Capture the cell that displays the provided text and extract its [X, Y] central coordinate. 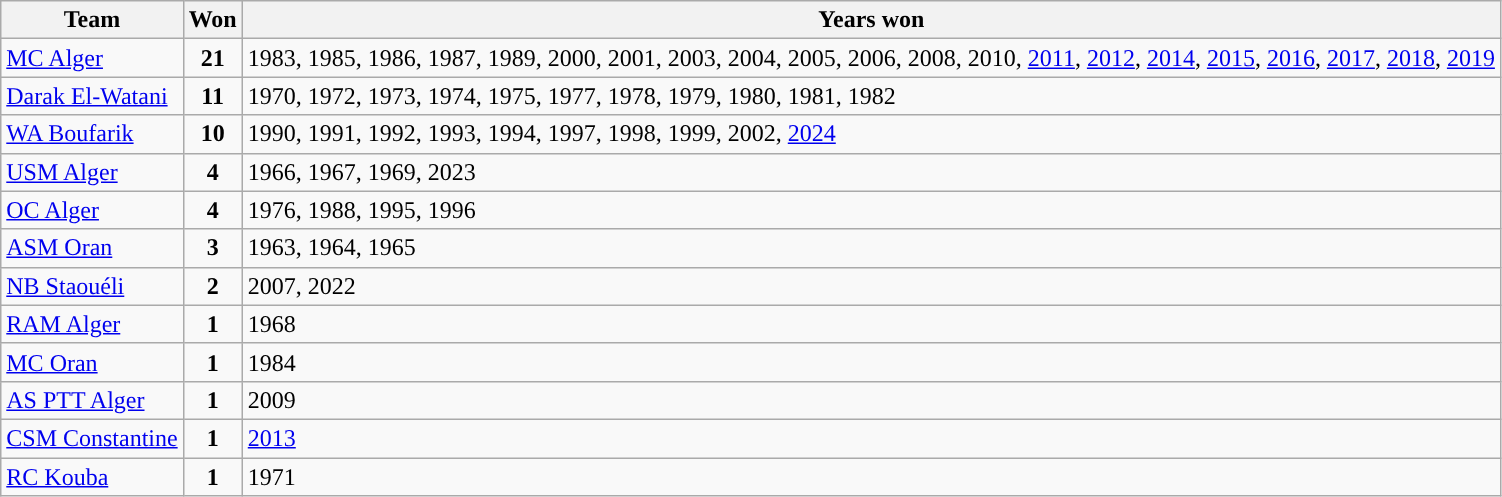
WA Boufarik [92, 134]
MC Oran [92, 362]
2 [212, 286]
2007, 2022 [871, 286]
1971 [871, 477]
Team [92, 20]
MC Alger [92, 58]
Darak El-Watani [92, 96]
1983, 1985, 1986, 1987, 1989, 2000, 2001, 2003, 2004, 2005, 2006, 2008, 2010, 2011, 2012, 2014, 2015, 2016, 2017, 2018, 2019 [871, 58]
3 [212, 248]
2013 [871, 438]
1984 [871, 362]
Won [212, 20]
1963, 1964, 1965 [871, 248]
NB Staouéli [92, 286]
1976, 1988, 1995, 1996 [871, 210]
1970, 1972, 1973, 1974, 1975, 1977, 1978, 1979, 1980, 1981, 1982 [871, 96]
CSM Constantine [92, 438]
21 [212, 58]
2009 [871, 400]
ASM Oran [92, 248]
RC Kouba [92, 477]
1966, 1967, 1969, 2023 [871, 172]
11 [212, 96]
RAM Alger [92, 324]
10 [212, 134]
OC Alger [92, 210]
1990, 1991, 1992, 1993, 1994, 1997, 1998, 1999, 2002, 2024 [871, 134]
AS PTT Alger [92, 400]
1968 [871, 324]
Years won [871, 20]
USM Alger [92, 172]
